For the text-containing cell, return its midpoint in [X, Y] coordinate format. 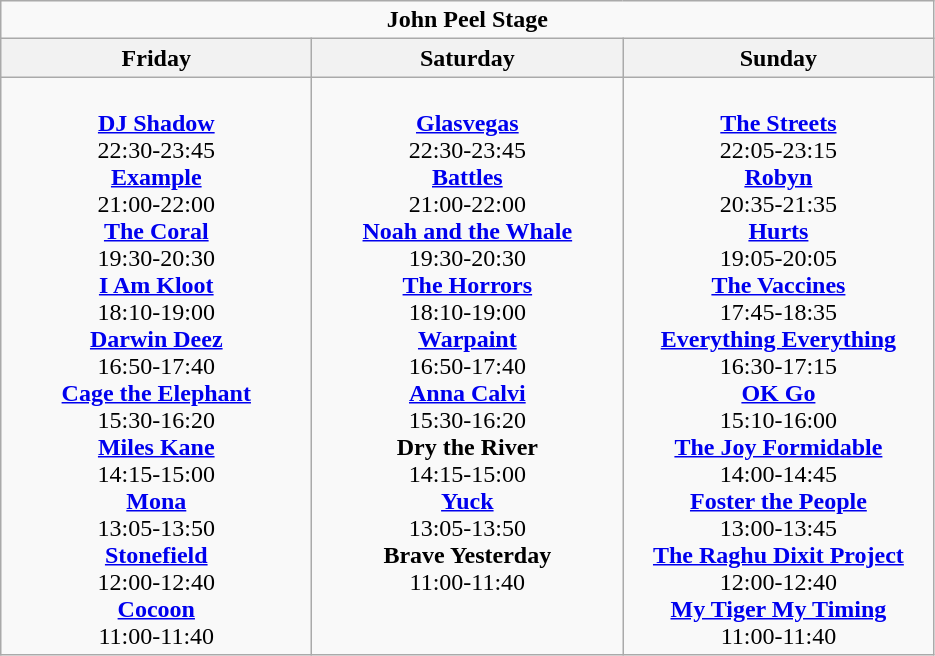
Friday [156, 58]
Saturday [468, 58]
Sunday [778, 58]
John Peel Stage [468, 20]
